Extract the [X, Y] coordinate from the center of the cell holding the provided text.  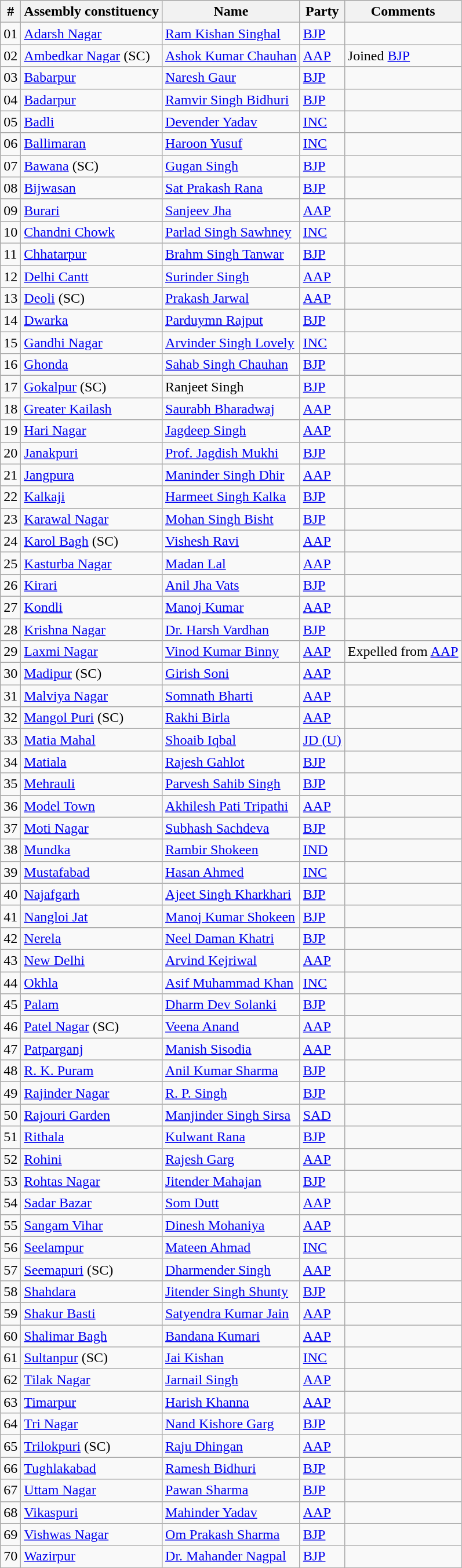
03 [10, 78]
46 [10, 1027]
Veena Anand [231, 1027]
Matia Mahal [92, 740]
Sadar Bazar [92, 1203]
Asif Muhammad Khan [231, 983]
Neel Daman Khatri [231, 938]
04 [10, 100]
Tilak Nagar [92, 1380]
Rajouri Garden [92, 1115]
Sat Prakash Rana [231, 188]
SAD [322, 1115]
Ajeet Singh Kharkhari [231, 894]
07 [10, 166]
Burari [92, 210]
11 [10, 254]
Sanjeev Jha [231, 210]
Rajesh Garg [231, 1159]
Ram Kishan Singhal [231, 34]
Laxmi Nagar [92, 652]
70 [10, 1556]
Mundka [92, 850]
Arvinder Singh Lovely [231, 343]
13 [10, 299]
Comments [403, 12]
Mehrauli [92, 784]
Adarsh Nagar [92, 34]
Patel Nagar (SC) [92, 1027]
Ambedkar Nagar (SC) [92, 56]
Vikaspuri [92, 1512]
Om Prakash Sharma [231, 1534]
Badarpur [92, 100]
65 [10, 1446]
37 [10, 828]
Rithala [92, 1137]
01 [10, 34]
09 [10, 210]
28 [10, 629]
Mangol Puri (SC) [92, 718]
Ramvir Singh Bidhuri [231, 100]
R. P. Singh [231, 1093]
Madipur (SC) [92, 674]
Assembly constituency [92, 12]
21 [10, 475]
59 [10, 1313]
47 [10, 1049]
42 [10, 938]
Najafgarh [92, 894]
49 [10, 1093]
26 [10, 585]
Tughlakabad [92, 1468]
Timarpur [92, 1402]
22 [10, 497]
32 [10, 718]
Mohan Singh Bisht [231, 519]
15 [10, 343]
Ramesh Bidhuri [231, 1468]
Vishwas Nagar [92, 1534]
Joined BJP [403, 56]
Dharmender Singh [231, 1269]
20 [10, 453]
40 [10, 894]
Som Dutt [231, 1203]
69 [10, 1534]
Bandana Kumari [231, 1335]
33 [10, 740]
Shoaib Iqbal [231, 740]
Parlad Singh Sawhney [231, 232]
Badli [92, 122]
Delhi Cantt [92, 277]
# [10, 12]
Mateen Ahmad [231, 1247]
17 [10, 387]
Bawana (SC) [92, 166]
Parvesh Sahib Singh [231, 784]
Janakpuri [92, 453]
27 [10, 607]
48 [10, 1071]
Raju Dhingan [231, 1446]
Rakhi Birla [231, 718]
18 [10, 409]
Rajinder Nagar [92, 1093]
Devender Yadav [231, 122]
Parduymn Rajput [231, 321]
Manoj Kumar [231, 607]
Malviya Nagar [92, 696]
Saurabh Bharadwaj [231, 409]
Jitender Singh Shunty [231, 1291]
Rohini [92, 1159]
55 [10, 1225]
Seemapuri (SC) [92, 1269]
Sangam Vihar [92, 1225]
Kondli [92, 607]
Expelled from AAP [403, 652]
Nand Kishore Garg [231, 1424]
Babarpur [92, 78]
Akhilesh Pati Tripathi [231, 806]
Subhash Sachdeva [231, 828]
Jangpura [92, 475]
Prof. Jagdish Mukhi [231, 453]
Shalimar Bagh [92, 1335]
Rohtas Nagar [92, 1181]
10 [10, 232]
Moti Nagar [92, 828]
52 [10, 1159]
Maninder Singh Dhir [231, 475]
Okhla [92, 983]
67 [10, 1490]
Satyendra Kumar Jain [231, 1313]
34 [10, 762]
Wazirpur [92, 1556]
Nangloi Jat [92, 916]
45 [10, 1005]
Deoli (SC) [92, 299]
Manjinder Singh Sirsa [231, 1115]
60 [10, 1335]
38 [10, 850]
Palam [92, 1005]
Brahm Singh Tanwar [231, 254]
Nerela [92, 938]
Shakur Basti [92, 1313]
Jarnail Singh [231, 1380]
51 [10, 1137]
Sultanpur (SC) [92, 1358]
62 [10, 1380]
Dr. Mahander Nagpal [231, 1556]
39 [10, 872]
57 [10, 1269]
63 [10, 1402]
Ballimaran [92, 144]
Anil Jha Vats [231, 585]
Karol Bagh (SC) [92, 541]
Rajesh Gahlot [231, 762]
68 [10, 1512]
25 [10, 563]
Vinod Kumar Binny [231, 652]
Gokalpur (SC) [92, 387]
Patparganj [92, 1049]
Sahab Singh Chauhan [231, 365]
06 [10, 144]
Dinesh Mohaniya [231, 1225]
53 [10, 1181]
54 [10, 1203]
05 [10, 122]
Seelampur [92, 1247]
Jitender Mahajan [231, 1181]
R. K. Puram [92, 1071]
Kalkaji [92, 497]
Vishesh Ravi [231, 541]
Tri Nagar [92, 1424]
16 [10, 365]
Pawan Sharma [231, 1490]
Ashok Kumar Chauhan [231, 56]
Manoj Kumar Shokeen [231, 916]
Gandhi Nagar [92, 343]
58 [10, 1291]
Karawal Nagar [92, 519]
66 [10, 1468]
IND [322, 850]
35 [10, 784]
29 [10, 652]
Model Town [92, 806]
23 [10, 519]
30 [10, 674]
Chandni Chowk [92, 232]
Mahinder Yadav [231, 1512]
Kulwant Rana [231, 1137]
41 [10, 916]
JD (U) [322, 740]
Rambir Shokeen [231, 850]
Ranjeet Singh [231, 387]
Uttam Nagar [92, 1490]
Manish Sisodia [231, 1049]
43 [10, 960]
56 [10, 1247]
Girish Soni [231, 674]
Greater Kailash [92, 409]
Dwarka [92, 321]
24 [10, 541]
Haroon Yusuf [231, 144]
Harmeet Singh Kalka [231, 497]
Mustafabad [92, 872]
64 [10, 1424]
Party [322, 12]
02 [10, 56]
Chhatarpur [92, 254]
Somnath Bharti [231, 696]
Kirari [92, 585]
Trilokpuri (SC) [92, 1446]
Krishna Nagar [92, 629]
44 [10, 983]
Harish Khanna [231, 1402]
Ghonda [92, 365]
Dharm Dev Solanki [231, 1005]
Anil Kumar Sharma [231, 1071]
Jagdeep Singh [231, 431]
Hari Nagar [92, 431]
New Delhi [92, 960]
19 [10, 431]
Name [231, 12]
Kasturba Nagar [92, 563]
Jai Kishan [231, 1358]
Dr. Harsh Vardhan [231, 629]
61 [10, 1358]
08 [10, 188]
Matiala [92, 762]
Gugan Singh [231, 166]
Bijwasan [92, 188]
Surinder Singh [231, 277]
Madan Lal [231, 563]
Shahdara [92, 1291]
Naresh Gaur [231, 78]
Hasan Ahmed [231, 872]
50 [10, 1115]
Prakash Jarwal [231, 299]
36 [10, 806]
Arvind Kejriwal [231, 960]
31 [10, 696]
12 [10, 277]
14 [10, 321]
